Detect which cell encompasses the target text, then output its (X, Y) center coordinate. 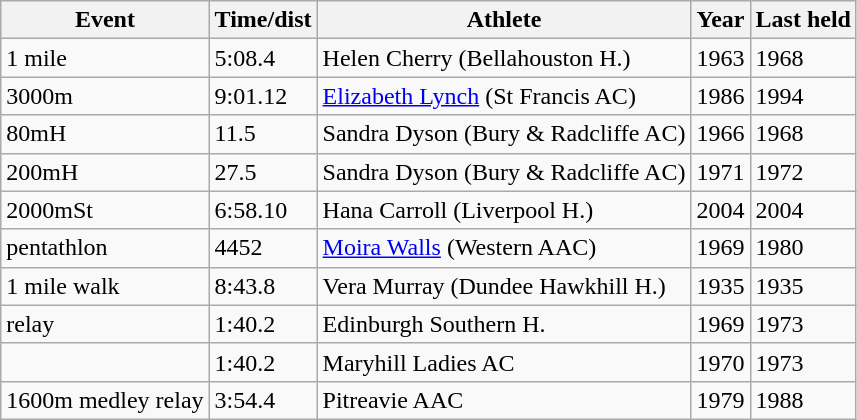
1979 (720, 400)
1971 (720, 172)
200mH (105, 172)
27.5 (263, 172)
Helen Cherry (Bellahouston H.) (504, 58)
Athlete (504, 20)
Event (105, 20)
relay (105, 324)
pentathlon (105, 248)
Last held (803, 20)
1972 (803, 172)
1988 (803, 400)
1 mile (105, 58)
1 mile walk (105, 286)
1980 (803, 248)
8:43.8 (263, 286)
1994 (803, 96)
Elizabeth Lynch (St Francis AC) (504, 96)
Year (720, 20)
Time/dist (263, 20)
Pitreavie AAC (504, 400)
80mH (105, 134)
1970 (720, 362)
1600m medley relay (105, 400)
1986 (720, 96)
Vera Murray (Dundee Hawkhill H.) (504, 286)
3000m (105, 96)
1963 (720, 58)
Moira Walls (Western AAC) (504, 248)
Hana Carroll (Liverpool H.) (504, 210)
9:01.12 (263, 96)
2000mSt (105, 210)
6:58.10 (263, 210)
1966 (720, 134)
11.5 (263, 134)
5:08.4 (263, 58)
3:54.4 (263, 400)
Edinburgh Southern H. (504, 324)
4452 (263, 248)
Maryhill Ladies AC (504, 362)
